Return the [x, y] coordinate for the center point of the cell that contains the specified text.  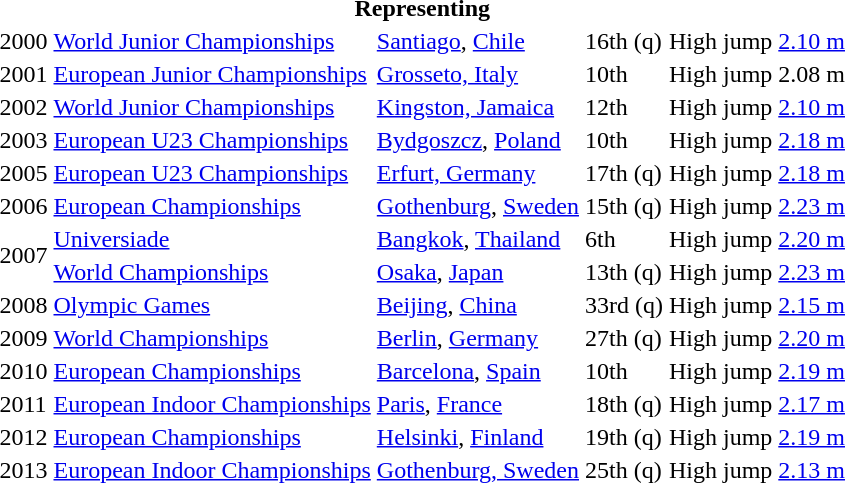
12th [624, 107]
27th (q) [624, 338]
33rd (q) [624, 305]
15th (q) [624, 206]
Grosseto, Italy [478, 74]
6th [624, 239]
16th (q) [624, 41]
Bangkok, Thailand [478, 239]
Berlin, Germany [478, 338]
Olympic Games [212, 305]
Barcelona, Spain [478, 371]
Beijing, China [478, 305]
Helsinki, Finland [478, 437]
Paris, France [478, 404]
European Indoor Championships [212, 404]
European Junior Championships [212, 74]
Erfurt, Germany [478, 173]
Universiade [212, 239]
Kingston, Jamaica [478, 107]
Bydgoszcz, Poland [478, 140]
18th (q) [624, 404]
Osaka, Japan [478, 272]
19th (q) [624, 437]
17th (q) [624, 173]
13th (q) [624, 272]
Santiago, Chile [478, 41]
Gothenburg, Sweden [478, 206]
